Capture the cell that displays the provided text and extract its (X, Y) central coordinate. 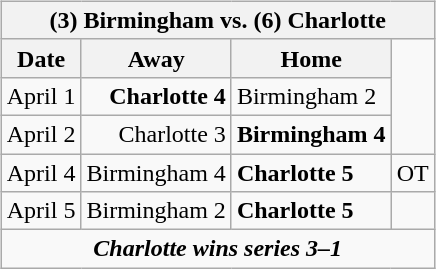
Charlotte 3 (156, 134)
April 5 (41, 211)
April 1 (41, 96)
OT (412, 173)
Charlotte 4 (156, 96)
April 4 (41, 173)
April 2 (41, 134)
(3) Birmingham vs. (6) Charlotte (218, 20)
Home (311, 58)
Charlotte wins series 3–1 (218, 249)
Date (41, 58)
Away (156, 58)
